Identify which cell holds the provided text, then report its [X, Y] central coordinate. 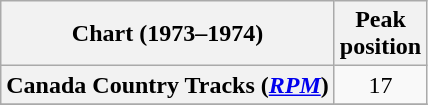
17 [380, 85]
Peakposition [380, 34]
Canada Country Tracks (RPM) [168, 85]
Chart (1973–1974) [168, 34]
